For the text-containing cell, return its midpoint in (x, y) coordinate format. 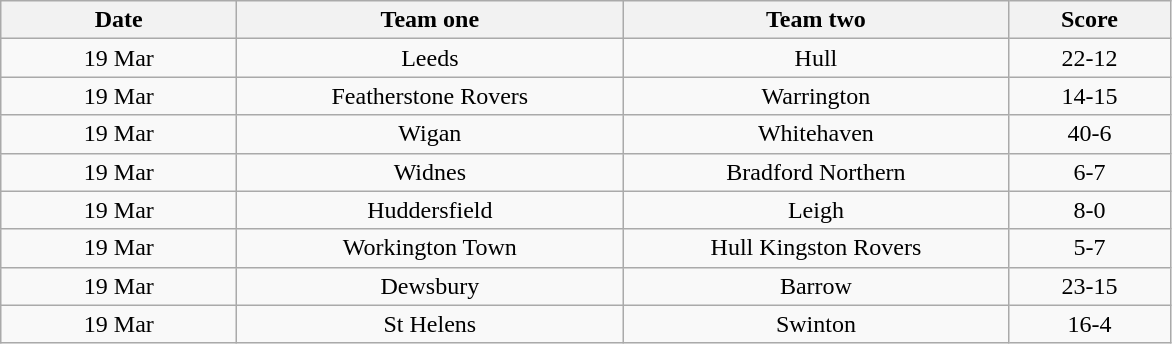
40-6 (1090, 134)
14-15 (1090, 96)
Wigan (430, 134)
Whitehaven (816, 134)
8-0 (1090, 210)
Date (119, 20)
Team two (816, 20)
5-7 (1090, 248)
Bradford Northern (816, 172)
Featherstone Rovers (430, 96)
Barrow (816, 286)
Swinton (816, 324)
Dewsbury (430, 286)
23-15 (1090, 286)
22-12 (1090, 58)
Huddersfield (430, 210)
Leigh (816, 210)
Score (1090, 20)
Hull Kingston Rovers (816, 248)
Leeds (430, 58)
St Helens (430, 324)
6-7 (1090, 172)
Team one (430, 20)
Workington Town (430, 248)
Widnes (430, 172)
Warrington (816, 96)
16-4 (1090, 324)
Hull (816, 58)
